For the text-containing cell, return its midpoint in (x, y) coordinate format. 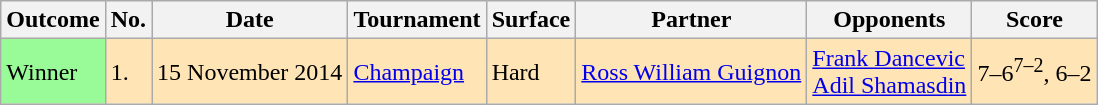
Date (250, 20)
Opponents (890, 20)
Champaign (417, 72)
Outcome (53, 20)
Winner (53, 72)
7–67–2, 6–2 (1034, 72)
Partner (692, 20)
Surface (531, 20)
Frank Dancevic Adil Shamasdin (890, 72)
Ross William Guignon (692, 72)
1. (128, 72)
15 November 2014 (250, 72)
Hard (531, 72)
Tournament (417, 20)
No. (128, 20)
Score (1034, 20)
